Locate the cell with the specified text and output its (X, Y) center coordinate. 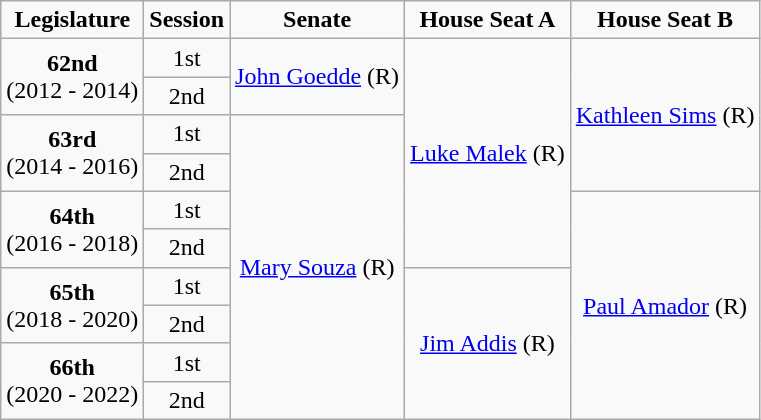
64th (2016 - 2018) (72, 229)
Senate (318, 20)
63rd (2014 - 2016) (72, 153)
John Goedde (R) (318, 77)
Legislature (72, 20)
66th (2020 - 2022) (72, 381)
Session (187, 20)
Kathleen Sims (R) (665, 115)
House Seat B (665, 20)
65th (2018 - 2020) (72, 305)
House Seat A (488, 20)
Paul Amador (R) (665, 305)
Jim Addis (R) (488, 343)
Luke Malek (R) (488, 153)
Mary Souza (R) (318, 267)
62nd (2012 - 2014) (72, 77)
